From the cell containing the given text, extract its center point as [X, Y] coordinate. 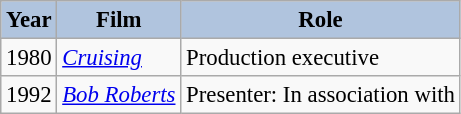
Cruising [119, 58]
Presenter: In association with [320, 95]
Role [320, 20]
Film [119, 20]
Year [29, 20]
1992 [29, 95]
Bob Roberts [119, 95]
1980 [29, 58]
Production executive [320, 58]
